Pinpoint the cell where the given text exists, returning its (X, Y) midpoint coordinate. 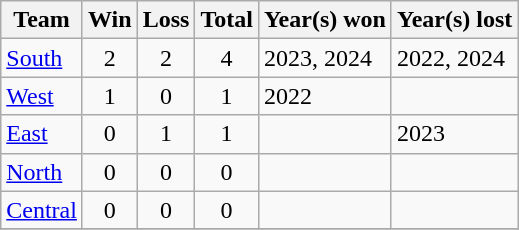
South (42, 58)
North (42, 172)
Total (227, 20)
Team (42, 20)
East (42, 134)
Central (42, 210)
2023, 2024 (324, 58)
2023 (454, 134)
4 (227, 58)
Win (110, 20)
Year(s) won (324, 20)
Loss (166, 20)
2022 (324, 96)
2022, 2024 (454, 58)
Year(s) lost (454, 20)
West (42, 96)
